From the cell containing the given text, extract its center point as (X, Y) coordinate. 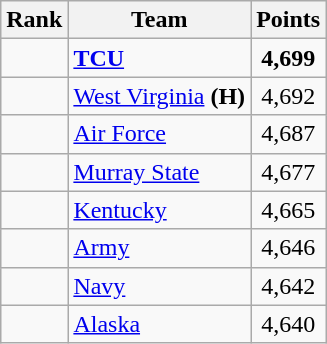
TCU (160, 58)
Alaska (160, 324)
Team (160, 20)
West Virginia (H) (160, 96)
4,687 (288, 134)
4,677 (288, 172)
Rank (34, 20)
Points (288, 20)
Navy (160, 286)
Murray State (160, 172)
4,640 (288, 324)
4,665 (288, 210)
Kentucky (160, 210)
4,699 (288, 58)
Air Force (160, 134)
4,646 (288, 248)
4,692 (288, 96)
Army (160, 248)
4,642 (288, 286)
